Search for the cell housing the specified text and yield its [X, Y] center coordinate. 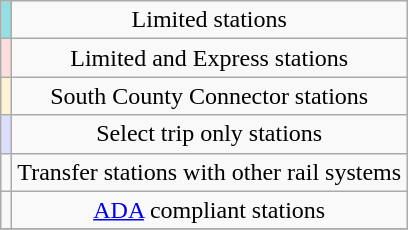
Select trip only stations [210, 134]
Transfer stations with other rail systems [210, 172]
ADA compliant stations [210, 210]
Limited and Express stations [210, 58]
South County Connector stations [210, 96]
Limited stations [210, 20]
